Return the [X, Y] coordinate for the center point of the cell that contains the specified text.  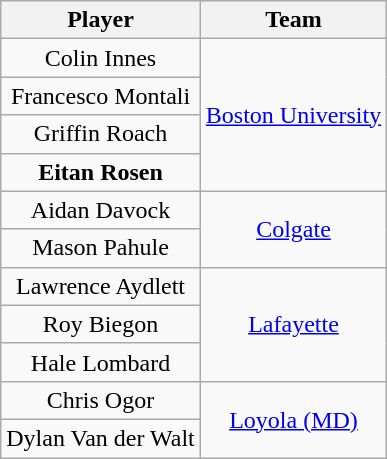
Team [293, 20]
Mason Pahule [101, 248]
Aidan Davock [101, 210]
Lawrence Aydlett [101, 286]
Loyola (MD) [293, 419]
Lafayette [293, 324]
Hale Lombard [101, 362]
Roy Biegon [101, 324]
Eitan Rosen [101, 172]
Francesco Montali [101, 96]
Colin Innes [101, 58]
Player [101, 20]
Boston University [293, 115]
Colgate [293, 229]
Chris Ogor [101, 400]
Griffin Roach [101, 134]
Dylan Van der Walt [101, 438]
